Locate the cell with the specified text and output its (x, y) center coordinate. 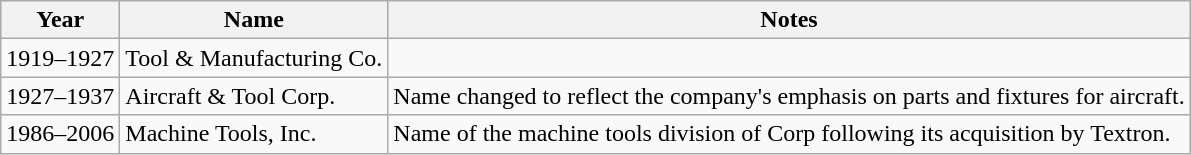
1919–1927 (60, 58)
1927–1937 (60, 96)
Year (60, 20)
Name (254, 20)
1986–2006 (60, 134)
Machine Tools, Inc. (254, 134)
Tool & Manufacturing Co. (254, 58)
Aircraft & Tool Corp. (254, 96)
Notes (789, 20)
Name changed to reflect the company's emphasis on parts and fixtures for aircraft. (789, 96)
Name of the machine tools division of Corp following its acquisition by Textron. (789, 134)
